Return the [x, y] coordinate for the center point of the cell that contains the specified text.  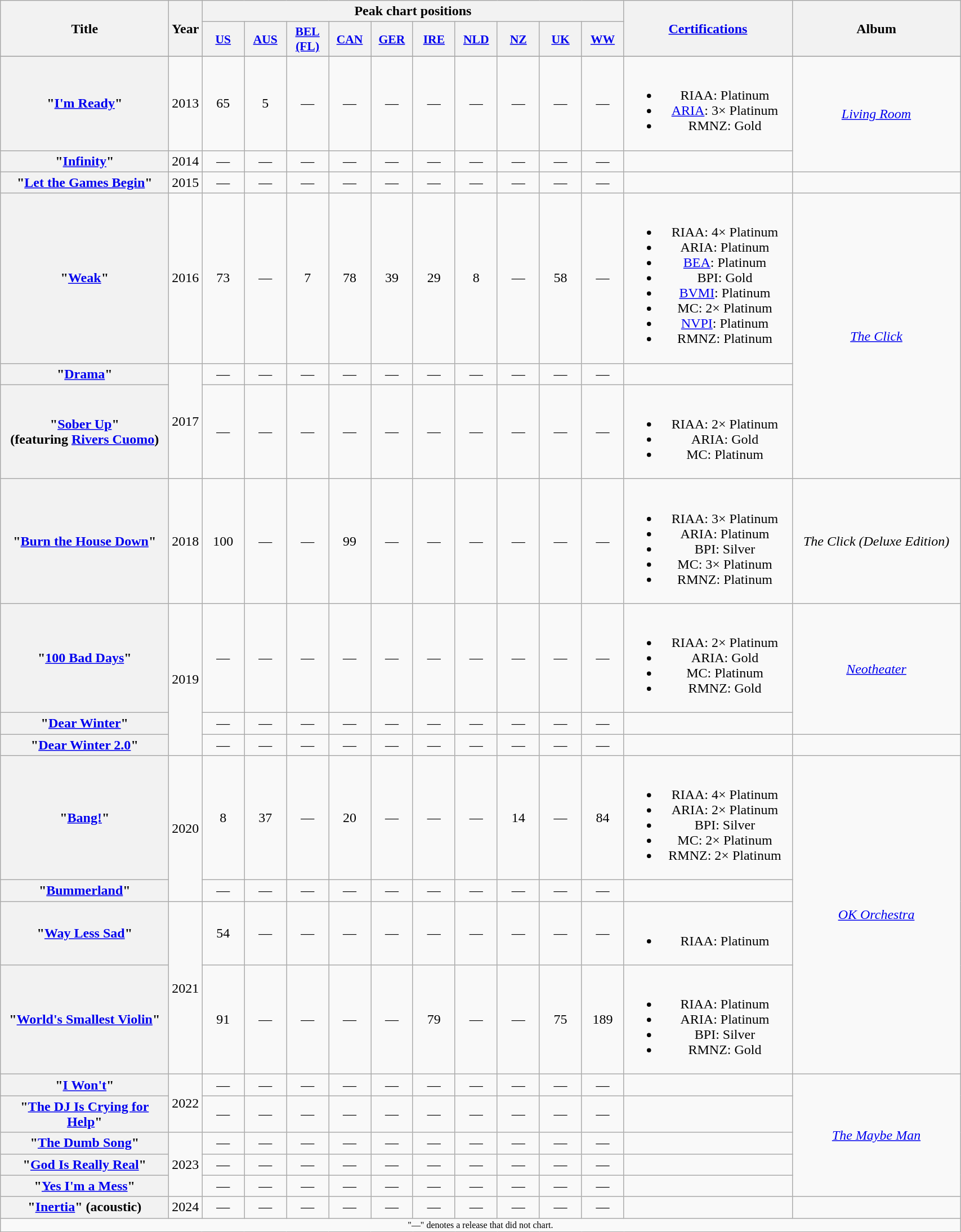
"I Won't" [84, 1085]
"100 Bad Days" [84, 658]
2023 [186, 1164]
"I'm Ready" [84, 104]
29 [433, 278]
RIAA: 4× PlatinumARIA: 2× PlatinumBPI: SilverMC: 2× PlatinumRMNZ: 2× Platinum [708, 818]
Neotheater [876, 668]
"Bang!" [84, 818]
2013 [186, 104]
14 [518, 818]
58 [561, 278]
RIAA: 2× PlatinumARIA: GoldMC: Platinum [708, 431]
5 [266, 104]
RIAA: Platinum [708, 934]
"The Dumb Song" [84, 1143]
"Drama" [84, 374]
2018 [186, 541]
"World's Smallest Violin" [84, 1020]
OK Orchestra [876, 915]
2016 [186, 278]
The Maybe Man [876, 1135]
37 [266, 818]
2020 [186, 829]
2019 [186, 679]
Album [876, 28]
75 [561, 1020]
"Inertia" (acoustic) [84, 1207]
100 [223, 541]
RIAA: PlatinumARIA: 3× PlatinumRMNZ: Gold [708, 104]
2017 [186, 421]
91 [223, 1020]
"Yes I'm a Mess" [84, 1186]
84 [602, 818]
189 [602, 1020]
Peak chart positions [413, 11]
"—" denotes a release that did not chart. [481, 1225]
Year [186, 28]
IRE [433, 39]
RIAA: 2× PlatinumARIA: GoldMC: PlatinumRMNZ: Gold [708, 658]
"Bummerland" [84, 891]
"God Is Really Real" [84, 1164]
RIAA: PlatinumARIA: PlatinumBPI: SilverRMNZ: Gold [708, 1020]
Certifications [708, 28]
"Way Less Sad" [84, 934]
RIAA: 3× PlatinumARIA: PlatinumBPI: SilverMC: 3× PlatinumRMNZ: Platinum [708, 541]
NZ [518, 39]
CAN [350, 39]
2021 [186, 988]
65 [223, 104]
99 [350, 541]
NLD [476, 39]
The Click [876, 336]
54 [223, 934]
7 [307, 278]
2024 [186, 1207]
2015 [186, 182]
AUS [266, 39]
"Weak" [84, 278]
"The DJ Is Crying for Help" [84, 1114]
WW [602, 39]
US [223, 39]
2022 [186, 1104]
BEL(FL) [307, 39]
The Click (Deluxe Edition) [876, 541]
"Burn the House Down" [84, 541]
"Sober Up"(featuring Rivers Cuomo) [84, 431]
2014 [186, 161]
73 [223, 278]
Title [84, 28]
79 [433, 1020]
"Dear Winter" [84, 723]
Living Room [876, 114]
"Infinity" [84, 161]
"Let the Games Begin" [84, 182]
GER [392, 39]
39 [392, 278]
"Dear Winter 2.0" [84, 745]
UK [561, 39]
20 [350, 818]
RIAA: 4× PlatinumARIA: PlatinumBEA: PlatinumBPI: GoldBVMI: PlatinumMC: 2× PlatinumNVPI: PlatinumRMNZ: Platinum [708, 278]
78 [350, 278]
